Capture the cell that displays the provided text and extract its (X, Y) central coordinate. 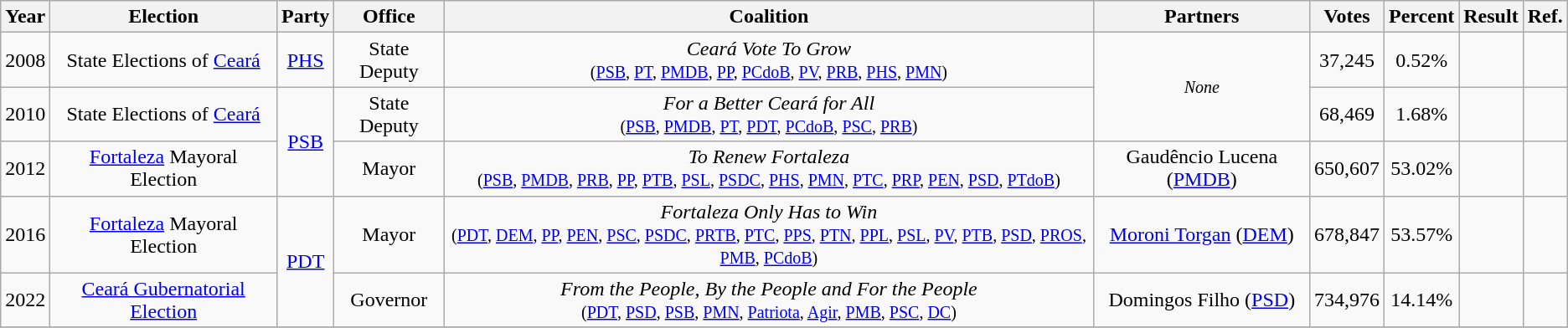
734,976 (1347, 300)
53.02% (1422, 169)
678,847 (1347, 234)
Ref. (1545, 17)
2016 (25, 234)
Partners (1201, 17)
Election (164, 17)
53.57% (1422, 234)
Fortaleza Only Has to Win(PDT, DEM, PP, PEN, PSC, PSDC, PRTB, PTC, PPS, PTN, PPL, PSL, PV, PTB, PSD, PROS, PMB, PCdoB) (769, 234)
Percent (1422, 17)
From the People, By the People and For the People(PDT, PSD, PSB, PMN, Patriota, Agir, PMB, PSC, DC) (769, 300)
For a Better Ceará for All(PSB, PMDB, PT, PDT, PCdoB, PSC, PRB) (769, 114)
Year (25, 17)
68,469 (1347, 114)
PDT (306, 261)
2022 (25, 300)
Moroni Torgan (DEM) (1201, 234)
14.14% (1422, 300)
0.52% (1422, 60)
PHS (306, 60)
None (1201, 87)
Ceará Vote To Grow(PSB, PT, PMDB, PP, PCdoB, PV, PRB, PHS, PMN) (769, 60)
2010 (25, 114)
2012 (25, 169)
Party (306, 17)
Gaudêncio Lucena (PMDB) (1201, 169)
650,607 (1347, 169)
37,245 (1347, 60)
Office (389, 17)
Ceará Gubernatorial Election (164, 300)
Votes (1347, 17)
To Renew Fortaleza(PSB, PMDB, PRB, PP, PTB, PSL, PSDC, PHS, PMN, PTC, PRP, PEN, PSD, PTdoB) (769, 169)
PSB (306, 141)
Domingos Filho (PSD) (1201, 300)
2008 (25, 60)
1.68% (1422, 114)
Governor (389, 300)
Result (1491, 17)
Coalition (769, 17)
